Pinpoint the cell where the given text exists, returning its [x, y] midpoint coordinate. 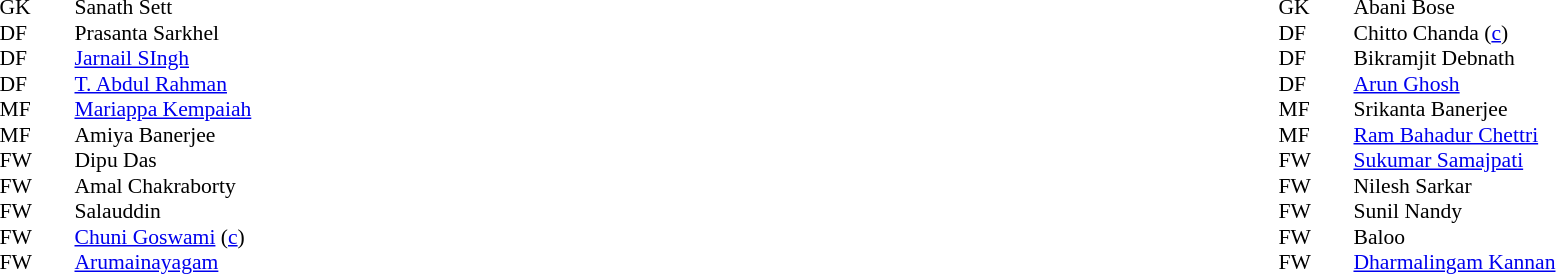
Amiya Banerjee [162, 135]
Salauddin [162, 211]
Chitto Chanda (c) [1454, 33]
Jarnail SIngh [162, 59]
Ram Bahadur Chettri [1454, 135]
Dipu Das [162, 161]
Chuni Goswami (c) [162, 237]
Sukumar Samajpati [1454, 161]
Bikramjit Debnath [1454, 59]
Arun Ghosh [1454, 84]
Nilesh Sarkar [1454, 186]
Srikanta Banerjee [1454, 109]
Sunil Nandy [1454, 211]
Mariappa Kempaiah [162, 109]
Baloo [1454, 237]
T. Abdul Rahman [162, 84]
Prasanta Sarkhel [162, 33]
Amal Chakraborty [162, 186]
